Determine the (x, y) coordinate at the center of the cell enclosing the given text.  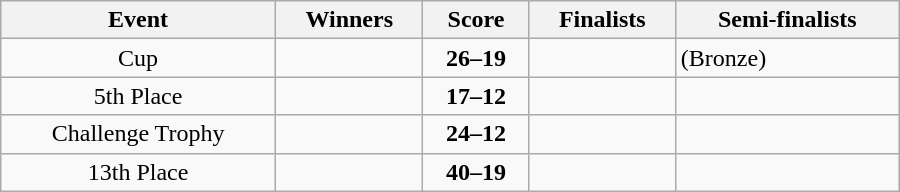
Challenge Trophy (138, 134)
17–12 (476, 96)
5th Place (138, 96)
(Bronze) (787, 58)
13th Place (138, 172)
40–19 (476, 172)
Score (476, 20)
Finalists (602, 20)
Winners (348, 20)
24–12 (476, 134)
26–19 (476, 58)
Semi-finalists (787, 20)
Cup (138, 58)
Event (138, 20)
